Find where the given text appears and provide that cell's center as [x, y] coordinate. 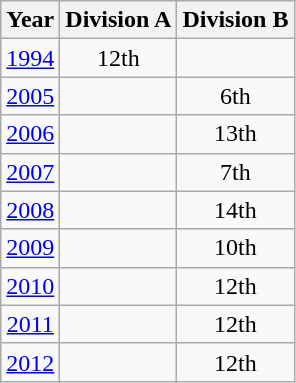
2011 [30, 324]
Year [30, 20]
Division B [236, 20]
2008 [30, 210]
10th [236, 248]
2005 [30, 96]
2006 [30, 134]
14th [236, 210]
6th [236, 96]
13th [236, 134]
Division A [118, 20]
7th [236, 172]
2010 [30, 286]
2012 [30, 362]
1994 [30, 58]
2007 [30, 172]
2009 [30, 248]
